For the text-containing cell, return its midpoint in (X, Y) coordinate format. 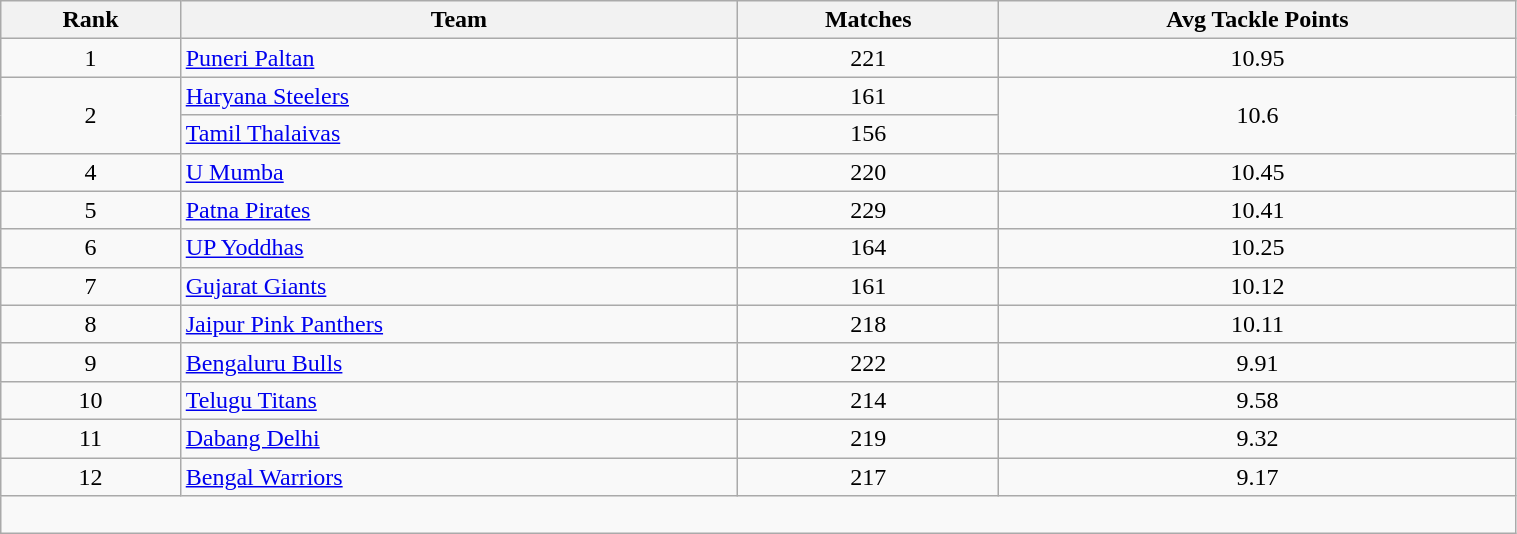
5 (90, 210)
Telugu Titans (458, 400)
Jaipur Pink Panthers (458, 324)
Bengaluru Bulls (458, 362)
Bengal Warriors (458, 477)
9.58 (1258, 400)
8 (90, 324)
Puneri Paltan (458, 58)
10 (90, 400)
Patna Pirates (458, 210)
Avg Tackle Points (1258, 20)
156 (868, 134)
222 (868, 362)
Gujarat Giants (458, 286)
10.41 (1258, 210)
10.45 (1258, 172)
219 (868, 438)
10.95 (1258, 58)
Dabang Delhi (458, 438)
9.91 (1258, 362)
6 (90, 248)
Haryana Steelers (458, 96)
218 (868, 324)
221 (868, 58)
217 (868, 477)
7 (90, 286)
214 (868, 400)
10.12 (1258, 286)
229 (868, 210)
10.25 (1258, 248)
U Mumba (458, 172)
9.32 (1258, 438)
164 (868, 248)
10.6 (1258, 115)
UP Yoddhas (458, 248)
9 (90, 362)
Team (458, 20)
220 (868, 172)
10.11 (1258, 324)
Tamil Thalaivas (458, 134)
12 (90, 477)
Rank (90, 20)
2 (90, 115)
4 (90, 172)
Matches (868, 20)
1 (90, 58)
11 (90, 438)
9.17 (1258, 477)
